Output the (x, y) coordinate of the center of the cell containing the given text.  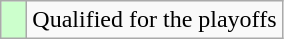
Qualified for the playoffs (154, 20)
